For the text-containing cell, return its midpoint in (x, y) coordinate format. 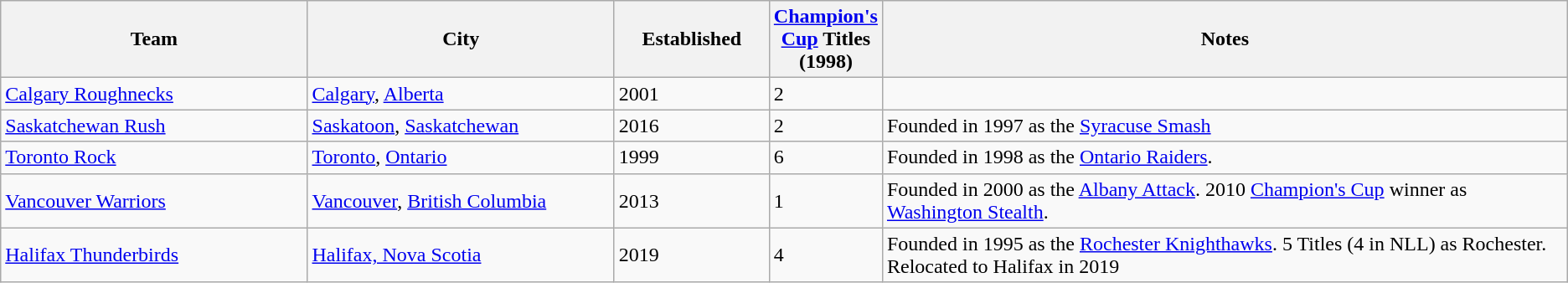
Calgary Roughnecks (154, 94)
City (461, 39)
Halifax Thunderbirds (154, 255)
6 (826, 157)
Saskatchewan Rush (154, 126)
Saskatoon, Saskatchewan (461, 126)
Halifax, Nova Scotia (461, 255)
Established (692, 39)
Champion's Cup Titles (1998) (826, 39)
2001 (692, 94)
Toronto, Ontario (461, 157)
1999 (692, 157)
Founded in 1995 as the Rochester Knighthawks. 5 Titles (4 in NLL) as Rochester. Relocated to Halifax in 2019 (1225, 255)
2019 (692, 255)
Vancouver, British Columbia (461, 201)
4 (826, 255)
Founded in 1998 as the Ontario Raiders. (1225, 157)
1 (826, 201)
Team (154, 39)
Calgary, Alberta (461, 94)
Notes (1225, 39)
Vancouver Warriors (154, 201)
Founded in 2000 as the Albany Attack. 2010 Champion's Cup winner as Washington Stealth. (1225, 201)
2013 (692, 201)
Toronto Rock (154, 157)
Founded in 1997 as the Syracuse Smash (1225, 126)
2016 (692, 126)
